Locate the cell with the specified text and output its (x, y) center coordinate. 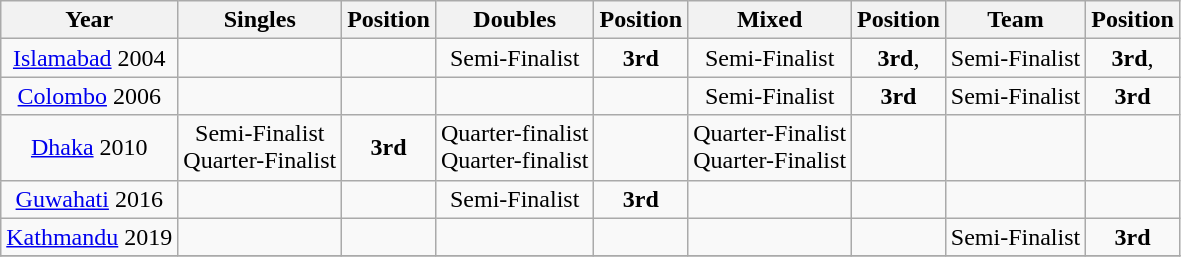
Doubles (514, 20)
Singles (260, 20)
Semi-FinalistQuarter-Finalist (260, 148)
Team (1015, 20)
Quarter-FinalistQuarter-Finalist (770, 148)
Mixed (770, 20)
Dhaka 2010 (90, 148)
Islamabad 2004 (90, 58)
Guwahati 2016 (90, 199)
Colombo 2006 (90, 96)
Year (90, 20)
Quarter-finalistQuarter-finalist (514, 148)
Kathmandu 2019 (90, 237)
